Detect which cell encompasses the target text, then output its [x, y] center coordinate. 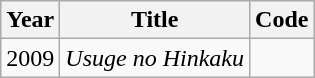
Code [282, 20]
Title [155, 20]
2009 [30, 58]
Usuge no Hinkaku [155, 58]
Year [30, 20]
